Pinpoint the cell where the given text exists, returning its [X, Y] midpoint coordinate. 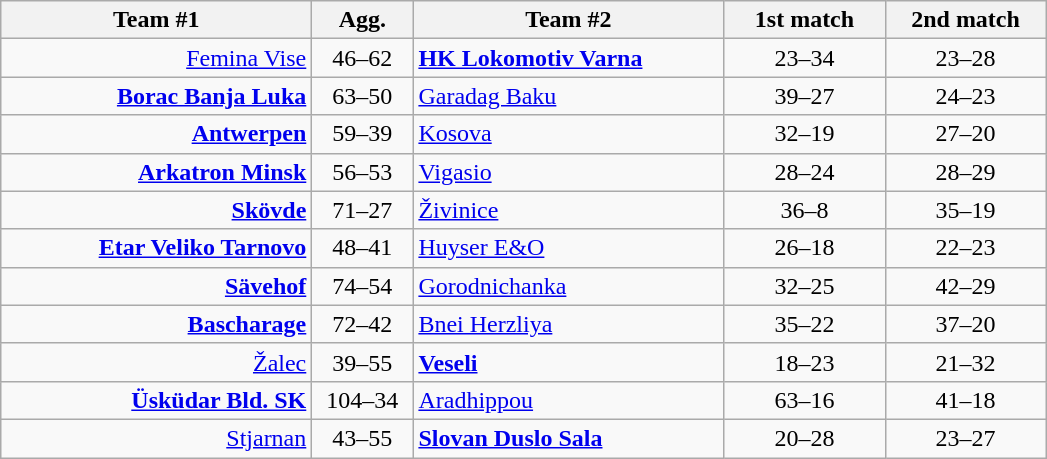
22–23 [966, 248]
32–25 [804, 286]
Sävehof [156, 286]
Veseli [568, 362]
Arkatron Minsk [156, 172]
1st match [804, 20]
28–29 [966, 172]
Kosova [568, 134]
Garadag Baku [568, 96]
Živinice [568, 210]
Antwerpen [156, 134]
Etar Veliko Tarnovo [156, 248]
23–28 [966, 58]
74–54 [362, 286]
39–27 [804, 96]
23–27 [966, 438]
Slovan Duslo Sala [568, 438]
Team #1 [156, 20]
Stjarnan [156, 438]
Team #2 [568, 20]
48–41 [362, 248]
Gorodnichanka [568, 286]
104–34 [362, 400]
Vigasio [568, 172]
32–19 [804, 134]
Agg. [362, 20]
46–62 [362, 58]
39–55 [362, 362]
26–18 [804, 248]
Femina Vise [156, 58]
18–23 [804, 362]
Üsküdar Bld. SK [156, 400]
HK Lokomotiv Varna [568, 58]
35–22 [804, 324]
36–8 [804, 210]
2nd match [966, 20]
Žalec [156, 362]
Skövde [156, 210]
Borac Banja Luka [156, 96]
Aradhippou [568, 400]
41–18 [966, 400]
37–20 [966, 324]
27–20 [966, 134]
43–55 [362, 438]
71–27 [362, 210]
20–28 [804, 438]
28–24 [804, 172]
42–29 [966, 286]
Huyser E&O [568, 248]
35–19 [966, 210]
23–34 [804, 58]
59–39 [362, 134]
56–53 [362, 172]
63–16 [804, 400]
21–32 [966, 362]
72–42 [362, 324]
24–23 [966, 96]
63–50 [362, 96]
Bascharage [156, 324]
Bnei Herzliya [568, 324]
